Find where the given text appears and provide that cell's center as (X, Y) coordinate. 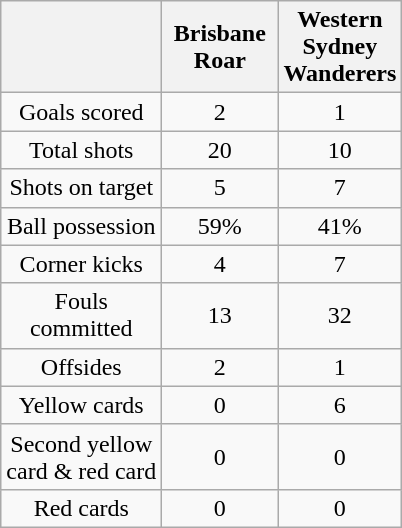
Western Sydney Wanderers (340, 47)
Second yellow card & red card (82, 456)
59% (220, 226)
Goals scored (82, 112)
5 (220, 188)
20 (220, 150)
Corner kicks (82, 264)
Shots on target (82, 188)
Red cards (82, 508)
Fouls committed (82, 316)
32 (340, 316)
Brisbane Roar (220, 47)
Ball possession (82, 226)
10 (340, 150)
Yellow cards (82, 405)
6 (340, 405)
4 (220, 264)
Total shots (82, 150)
41% (340, 226)
13 (220, 316)
Offsides (82, 367)
